Output the [x, y] coordinate of the center of the cell containing the given text.  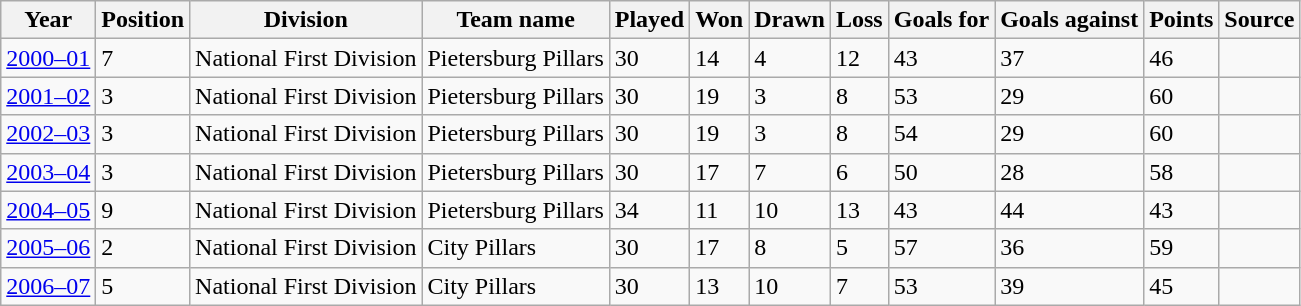
36 [1070, 248]
54 [941, 134]
57 [941, 248]
59 [1182, 248]
Drawn [790, 20]
2002–03 [48, 134]
Position [143, 20]
9 [143, 210]
2004–05 [48, 210]
12 [859, 58]
28 [1070, 172]
14 [720, 58]
Played [649, 20]
Loss [859, 20]
45 [1182, 286]
44 [1070, 210]
2006–07 [48, 286]
Won [720, 20]
50 [941, 172]
6 [859, 172]
Goals for [941, 20]
2 [143, 248]
2003–04 [48, 172]
Goals against [1070, 20]
37 [1070, 58]
Team name [516, 20]
2001–02 [48, 96]
34 [649, 210]
2000–01 [48, 58]
4 [790, 58]
Source [1260, 20]
Division [306, 20]
Points [1182, 20]
11 [720, 210]
39 [1070, 286]
58 [1182, 172]
2005–06 [48, 248]
46 [1182, 58]
Year [48, 20]
